Locate the cell with the specified text and output its (X, Y) center coordinate. 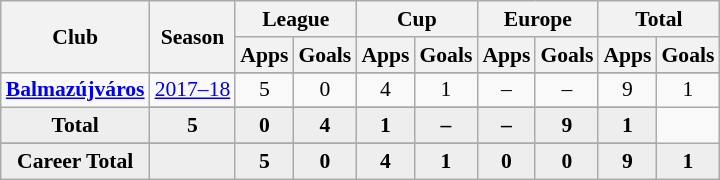
Career Total (76, 162)
Season (193, 36)
Club (76, 36)
League (296, 19)
Europe (538, 19)
Cup (416, 19)
2017–18 (193, 90)
Balmazújváros (76, 90)
